From the cell containing the given text, extract its center point as [X, Y] coordinate. 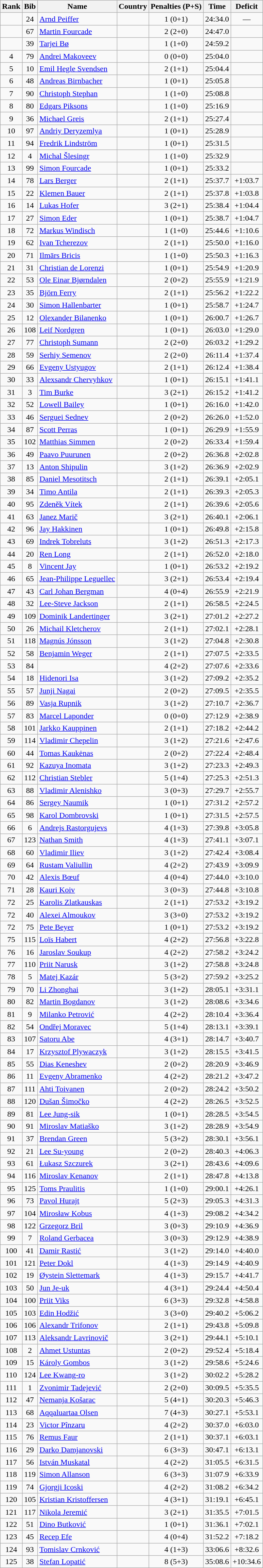
Vladimir Iliev [77, 852]
29:10.9 [217, 1226]
+1:03.7 [247, 181]
+1:59.4 [247, 442]
+2:06.1 [247, 516]
Tomislav Crnković [77, 1549]
Junji Nagai [77, 691]
25:56.2 [217, 293]
25:37.7 [217, 181]
Ole Einar Bjørndalen [77, 280]
+4:40.9 [247, 1263]
Arnd Peiffer [77, 19]
+1:21.9 [247, 280]
27:07.5 [217, 653]
+2:27.2 [247, 616]
Lars Berger [77, 181]
+1:10.6 [247, 230]
+2:51.3 [247, 778]
25:38.7 [217, 218]
Kazuya Inomata [77, 766]
+5:24.6 [247, 1363]
+2:02.8 [247, 454]
Roland Gerbacea [77, 1238]
27:10.7 [217, 703]
+5:06.2 [247, 1313]
27:01.2 [217, 616]
+6:31.5 [247, 1462]
+7:01.5 [247, 1512]
Alexis Bœuf [77, 877]
26:49.8 [217, 529]
25:27.4 [217, 118]
+4:31.3 [247, 1201]
Serguei Sednev [77, 417]
+2:57.2 [247, 803]
+2:28.1 [247, 629]
26:55.9 [217, 591]
+4:34.2 [247, 1213]
27:18.2 [217, 728]
Mirosław Kobus [77, 1213]
+1:04.4 [247, 206]
+1:26.7 [247, 317]
30:02.2 [217, 1375]
Michael Greis [77, 118]
Damir Rastić [77, 1251]
29:58.6 [217, 1363]
+3:25.2 [247, 977]
Tim Burke [77, 392]
Jarkko Kauppinen [77, 728]
26:58.5 [217, 604]
Peter Dokl [77, 1263]
Christian de Lorenzi [77, 268]
Leif Nordgren [77, 330]
26:15.2 [217, 392]
+5:09.8 [247, 1325]
29:12.9 [217, 1238]
24:47.0 [217, 31]
Jun Je-uk [77, 1288]
28:08.6 [217, 1002]
Dušan Šimočko [77, 1101]
35:08.6 [217, 1562]
28:10.4 [217, 1014]
28:13.1 [217, 1027]
+1:16.0 [247, 243]
+2:05.1 [247, 479]
+1:03.8 [247, 193]
Christian Stebler [77, 778]
25:55.9 [217, 280]
25:54.9 [217, 268]
+1:41.2 [247, 392]
27:22.4 [217, 753]
Károly Gombos [77, 1363]
30:37.0 [217, 1425]
+4:36.9 [247, 1226]
29:43.8 [217, 1325]
7 (4+3) [176, 1412]
74 [30, 1487]
28:20.9 [217, 1064]
+2:02.9 [247, 467]
Martin Fourcade [77, 31]
27:44.8 [217, 890]
Priit Narusk [77, 965]
István Muskatal [77, 1462]
29:52.4 [217, 1350]
+2:44.2 [247, 728]
27:29.7 [217, 790]
Timo Antila [77, 492]
+2:05.3 [247, 492]
+1:42.0 [247, 405]
25:16.9 [217, 106]
+2:30.8 [247, 641]
Dino Butković [77, 1524]
+1:37.4 [247, 355]
Øystein Slettemark [77, 1275]
+6:45.1 [247, 1499]
Matej Kazár [77, 977]
26:03.2 [217, 342]
25:08.8 [217, 93]
Ivan Tcherezov [77, 243]
27:58.8 [217, 965]
29:05.3 [217, 1201]
Magnús Jónsson [77, 641]
Simon Fourcade [77, 168]
Matthias Simmen [77, 442]
29:44.1 [217, 1338]
27:09.5 [217, 691]
26:33.4 [217, 442]
Fredrik Lindström [77, 143]
Remus Faur [77, 1437]
+3:22.8 [247, 939]
+6:13.1 [247, 1450]
29:00.1 [217, 1189]
25:33.2 [217, 168]
+3:54.5 [247, 1114]
26:00.7 [217, 317]
+2:57.5 [247, 815]
+2:48.4 [247, 753]
Toms Praulitis [77, 1189]
+5:18.4 [247, 1350]
Evgeny Abramenko [77, 1076]
Miroslav Kenanov [77, 1176]
Name [77, 7]
+2:05.6 [247, 504]
Dias Keneshev [77, 1064]
Carl Johan Bergman [77, 591]
+3:39.1 [247, 1027]
28:14.7 [217, 1039]
27:23.3 [217, 766]
+2:36.7 [247, 703]
Time [217, 7]
Loïs Habert [77, 939]
Bib [30, 7]
+5:46.3 [247, 1400]
29:14.0 [217, 1251]
Tomas Kaukėnas [77, 753]
Alexei Almoukov [77, 915]
Alexsandr Chervyhkov [77, 380]
Ilmārs Bricis [77, 255]
28:28.5 [217, 1114]
+1:04.7 [247, 218]
31:36.1 [217, 1524]
Marcel Laponder [77, 716]
28:40.3 [217, 1151]
+4:50.4 [247, 1288]
25:50.0 [217, 243]
27:31.2 [217, 803]
27:31.5 [217, 815]
27:07.6 [217, 666]
3 [30, 392]
+1:55.9 [247, 430]
+5:10.1 [247, 1338]
26:40.1 [217, 516]
+1:24.7 [247, 305]
24:59.2 [217, 44]
Lee Jung-sik [77, 1114]
+1:29.2 [247, 342]
Lukas Hofer [77, 206]
+1:20.9 [247, 268]
+3:05.8 [247, 828]
27:42.4 [217, 852]
Andrei Makoveev [77, 56]
Rustam Valiullin [77, 865]
5 (4+1) [176, 1400]
Paavo Puurunen [77, 454]
30:27.1 [217, 1412]
+3:56.1 [247, 1138]
30:20.3 [217, 1400]
Pete Beyer [77, 927]
Stefan Lopatić [77, 1562]
28:28.9 [217, 1126]
Li Zhonghai [77, 989]
29:24.4 [217, 1288]
+2:21.9 [247, 591]
28:43.6 [217, 1164]
28:15.5 [217, 1052]
28:21.2 [217, 1076]
26:16.0 [217, 405]
26:26.0 [217, 417]
Satoru Abe [77, 1039]
Michal Šlesingr [77, 156]
— [247, 19]
27:02.1 [217, 629]
+4:38.9 [247, 1238]
Andrejs Rastorgujevs [77, 828]
27:41.1 [217, 840]
Lee Su-young [77, 1151]
26:53.4 [217, 579]
+6:03.0 [247, 1425]
+7:18.2 [247, 1537]
+3:07.1 [247, 840]
26:15.1 [217, 380]
31:35.5 [217, 1512]
+2:49.3 [247, 766]
26:51.3 [217, 541]
+1:38.4 [247, 367]
Indrek Tobreluts [77, 541]
25:37.8 [217, 193]
Nikola Jeremić [77, 1512]
Karolis Zlatkauskas [77, 902]
Aqqaluartaa Olsen [77, 1412]
Edin Hodžić [77, 1313]
29:14.9 [217, 1263]
Benjamin Weger [77, 653]
25:04.4 [217, 69]
+2:15.8 [247, 529]
73 [30, 1201]
+2:33.6 [247, 666]
27:59.2 [217, 977]
30:47.1 [217, 1450]
25:58.7 [217, 305]
+2:38.9 [247, 716]
+2:33.5 [247, 653]
Vasja Rupnik [77, 703]
27:25.3 [217, 778]
26:53.2 [217, 566]
Lee-Steve Jackson [77, 604]
+2:24.5 [247, 604]
Ren Long [77, 554]
Aleksandr Lavrinovič [77, 1338]
25:38.4 [217, 206]
31:52.2 [217, 1537]
+10:34.6 [247, 1562]
+1:22.2 [247, 293]
+1:41.1 [247, 380]
+3:09.9 [247, 865]
Jean-Philippe Leguellec [77, 579]
29:40.2 [217, 1313]
+3:10.8 [247, 890]
Lee Kwang-ro [77, 1375]
25:44.6 [217, 230]
26:39.1 [217, 479]
+4:41.7 [247, 1275]
Brendan Green [77, 1138]
28:30.1 [217, 1138]
27:09.2 [217, 678]
+3:34.6 [247, 1002]
+2:17.3 [247, 541]
25:50.3 [217, 255]
28:47.8 [217, 1176]
26:36.8 [217, 454]
Christoph Stephan [77, 93]
Christoph Sumann [77, 342]
+3:31.1 [247, 989]
+4:26.1 [247, 1189]
Andreas Birnbacher [77, 81]
+3:52.5 [247, 1101]
+4:40.0 [247, 1251]
26:39.3 [217, 492]
25:05.8 [217, 81]
31:19.1 [217, 1499]
+2:19.2 [247, 566]
+3:10.0 [247, 877]
25:31.5 [217, 143]
27:04.8 [217, 641]
Andriy Deryzemlya [77, 131]
Sergey Naumik [77, 803]
Krzysztof Plywaczyk [77, 1052]
26:03.0 [217, 330]
Milanko Petrović [77, 1014]
Nathan Smith [77, 840]
Grzegorz Bril [77, 1226]
31:08.2 [217, 1487]
Country [133, 7]
27:44.0 [217, 877]
2 [30, 1350]
+4:13.8 [247, 1176]
Simon Allanson [77, 1475]
29:08.2 [217, 1213]
+1:29.0 [247, 330]
Ondřej Moravec [77, 1027]
27:12.9 [217, 716]
+7:02.1 [247, 1524]
28:05.1 [217, 989]
+3:41.5 [247, 1052]
Simon Hallenbarter [77, 305]
31:05.5 [217, 1462]
Zvonimir Tadejević [77, 1388]
Tarjei Bø [77, 44]
+3:50.2 [247, 1089]
25:32.9 [217, 156]
1 [30, 1388]
Kristian Kristoffersen [77, 1499]
+1:52.0 [247, 417]
+5:28.2 [247, 1375]
Emil Hegle Svendsen [77, 69]
+3:08.4 [247, 852]
+3:54.9 [247, 1126]
25:04.0 [217, 56]
27:58.2 [217, 952]
+2:55.7 [247, 790]
Jaroslav Soukup [77, 952]
30:37.1 [217, 1437]
+4:58.8 [247, 1300]
Miroslav Matiaško [77, 1126]
Janez Marič [77, 516]
Darko Damjanovski [77, 1450]
Rank [11, 7]
29:32.8 [217, 1300]
26:39.6 [217, 504]
+6:34.2 [247, 1487]
Zdeněk Vítek [77, 504]
Olexander Bilanenko [77, 317]
+3:40.7 [247, 1039]
+3:46.9 [247, 1064]
Gjorgji Icoski [77, 1487]
26:36.9 [217, 467]
26:29.9 [217, 430]
Evgeny Ustyugov [77, 367]
Łukasz Szczurek [77, 1164]
8 (5+3) [176, 1562]
+2:19.4 [247, 579]
+4:09.6 [247, 1164]
26:12.4 [217, 367]
+2:35.5 [247, 691]
Deficit [247, 7]
Vladimir Alenishko [77, 790]
24:34.0 [217, 19]
+2:18.0 [247, 554]
Michail Kletcherov [77, 629]
Lowell Bailey [77, 405]
Ahmet Ustuntas [77, 1350]
Karol Dombrovski [77, 815]
Penalties (P+S) [176, 7]
Scott Perras [77, 430]
+6:33.9 [247, 1475]
33:06.6 [217, 1549]
+3:47.2 [247, 1076]
Alexandr Trifonov [77, 1325]
25:28.9 [217, 131]
27:21.6 [217, 740]
+3:36.4 [247, 1014]
+2:35.2 [247, 678]
Kauri Koiv [77, 890]
29:15.7 [217, 1275]
26:52.0 [217, 554]
31:07.9 [217, 1475]
+3:24.8 [247, 965]
Edgars Piksons [77, 106]
Dominik Landertinger [77, 616]
Vincent Jay [77, 566]
Recep Efe [77, 1537]
5 (2+3) [176, 1201]
+5:53.1 [247, 1412]
+6:03.1 [247, 1437]
Serhiy Semenov [77, 355]
+5:35.5 [247, 1388]
27:43.9 [217, 865]
Anton Shipulin [77, 467]
26:11.4 [217, 355]
27:39.8 [217, 828]
27:56.8 [217, 939]
Jay Hakkinen [77, 529]
30:09.5 [217, 1388]
Hidenori Isa [77, 678]
Nemanja Košarac [77, 1400]
+8:32.6 [247, 1549]
+3:24.2 [247, 952]
Ahti Toivanen [77, 1089]
Vladimir Chepelin [77, 740]
+2:47.6 [247, 740]
Björn Ferry [77, 293]
28:24.2 [217, 1089]
Pavol Hurajt [77, 1201]
Daniel Mesotitsch [77, 479]
Simon Eder [77, 218]
+4:06.3 [247, 1151]
+1:16.3 [247, 255]
Priit Viks [77, 1300]
Victor Pînzaru [77, 1425]
Klemen Bauer [77, 193]
28:26.5 [217, 1101]
Markus Windisch [77, 230]
Martin Bogdanov [77, 1002]
